Scan for the cell matching the given text and deliver its (X, Y) coordinate at center. 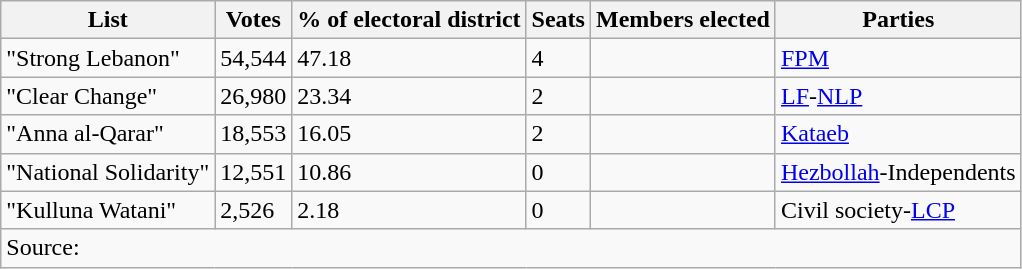
Votes (254, 20)
2,526 (254, 210)
18,553 (254, 134)
List (108, 20)
Seats (558, 20)
23.34 (409, 96)
Parties (898, 20)
2.18 (409, 210)
16.05 (409, 134)
Members elected (682, 20)
Hezbollah-Independents (898, 172)
LF-NLP (898, 96)
"Strong Lebanon" (108, 58)
FPM (898, 58)
"National Solidarity" (108, 172)
10.86 (409, 172)
% of electoral district (409, 20)
"Clear Change" (108, 96)
12,551 (254, 172)
"Anna al-Qarar" (108, 134)
Civil society-LCP (898, 210)
"Kulluna Watani" (108, 210)
Source: (511, 248)
4 (558, 58)
54,544 (254, 58)
47.18 (409, 58)
Kataeb (898, 134)
26,980 (254, 96)
